Search for the cell housing the specified text and yield its [X, Y] center coordinate. 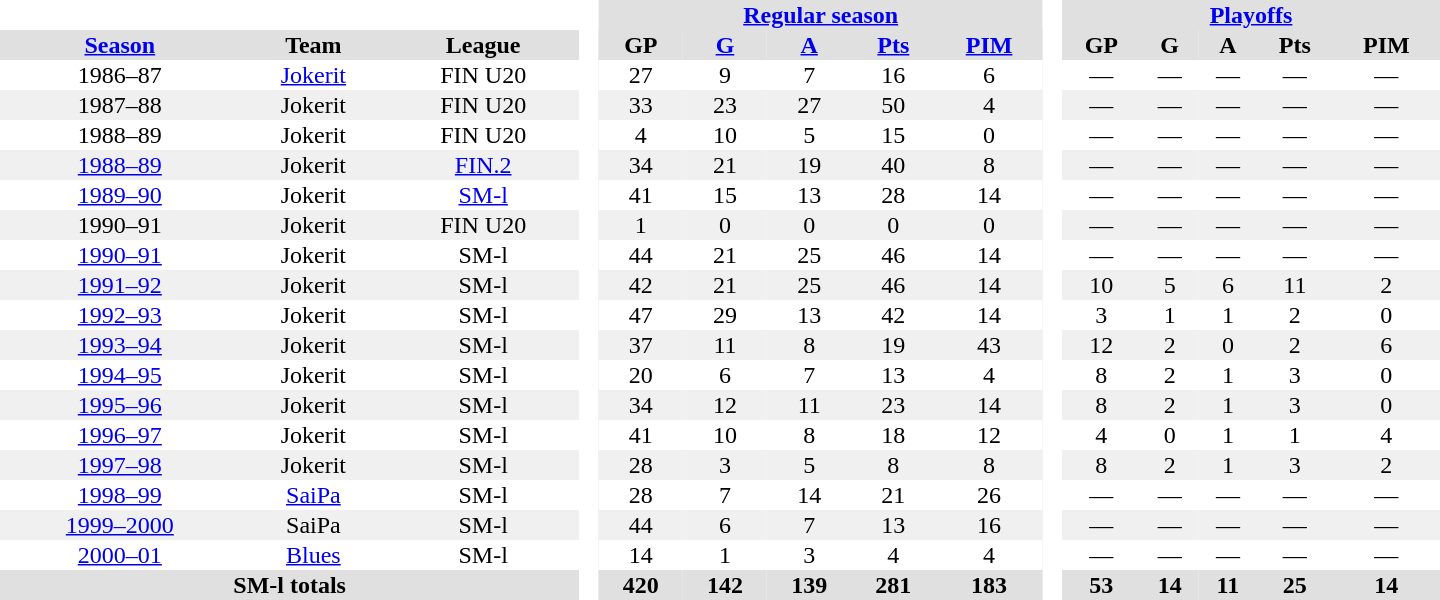
1986–87 [120, 75]
1989–90 [120, 195]
142 [725, 585]
1995–96 [120, 405]
2000–01 [120, 555]
420 [641, 585]
1987–88 [120, 105]
281 [893, 585]
1993–94 [120, 345]
1994–95 [120, 375]
League [483, 45]
1998–99 [120, 495]
FIN.2 [483, 165]
33 [641, 105]
1999–2000 [120, 525]
40 [893, 165]
1996–97 [120, 435]
183 [988, 585]
1992–93 [120, 315]
47 [641, 315]
1997–98 [120, 465]
9 [725, 75]
1991–92 [120, 285]
SM-l totals [290, 585]
53 [1101, 585]
37 [641, 345]
43 [988, 345]
139 [809, 585]
Playoffs [1251, 15]
Regular season [821, 15]
50 [893, 105]
26 [988, 495]
18 [893, 435]
29 [725, 315]
Team [314, 45]
Blues [314, 555]
20 [641, 375]
Season [120, 45]
